Output the [X, Y] coordinate of the center of the cell containing the given text.  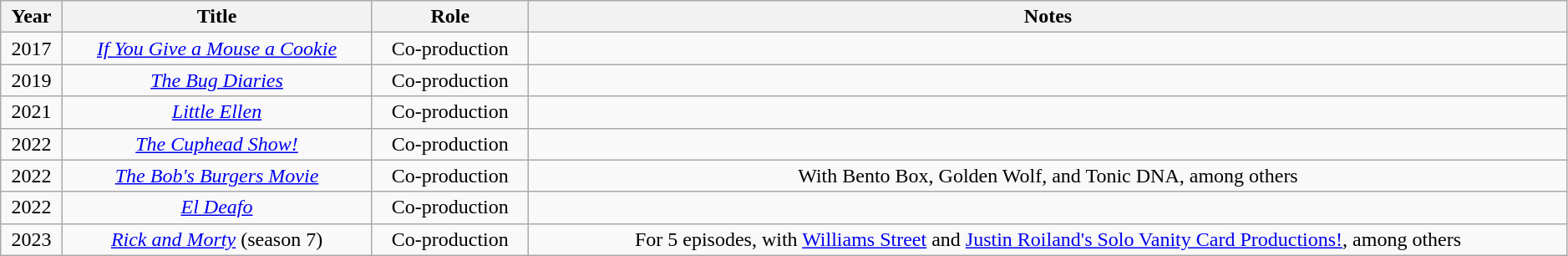
The Bug Diaries [217, 80]
The Bob's Burgers Movie [217, 176]
Title [217, 17]
Role [450, 17]
Notes [1048, 17]
Little Ellen [217, 112]
For 5 episodes, with Williams Street and Justin Roiland's Solo Vanity Card Productions!, among others [1048, 239]
2017 [32, 49]
Rick and Morty (season 7) [217, 239]
2021 [32, 112]
El Deafo [217, 207]
Year [32, 17]
If You Give a Mouse a Cookie [217, 49]
With Bento Box, Golden Wolf, and Tonic DNA, among others [1048, 176]
2023 [32, 239]
2019 [32, 80]
The Cuphead Show! [217, 144]
